Locate the cell with the specified text and output its [x, y] center coordinate. 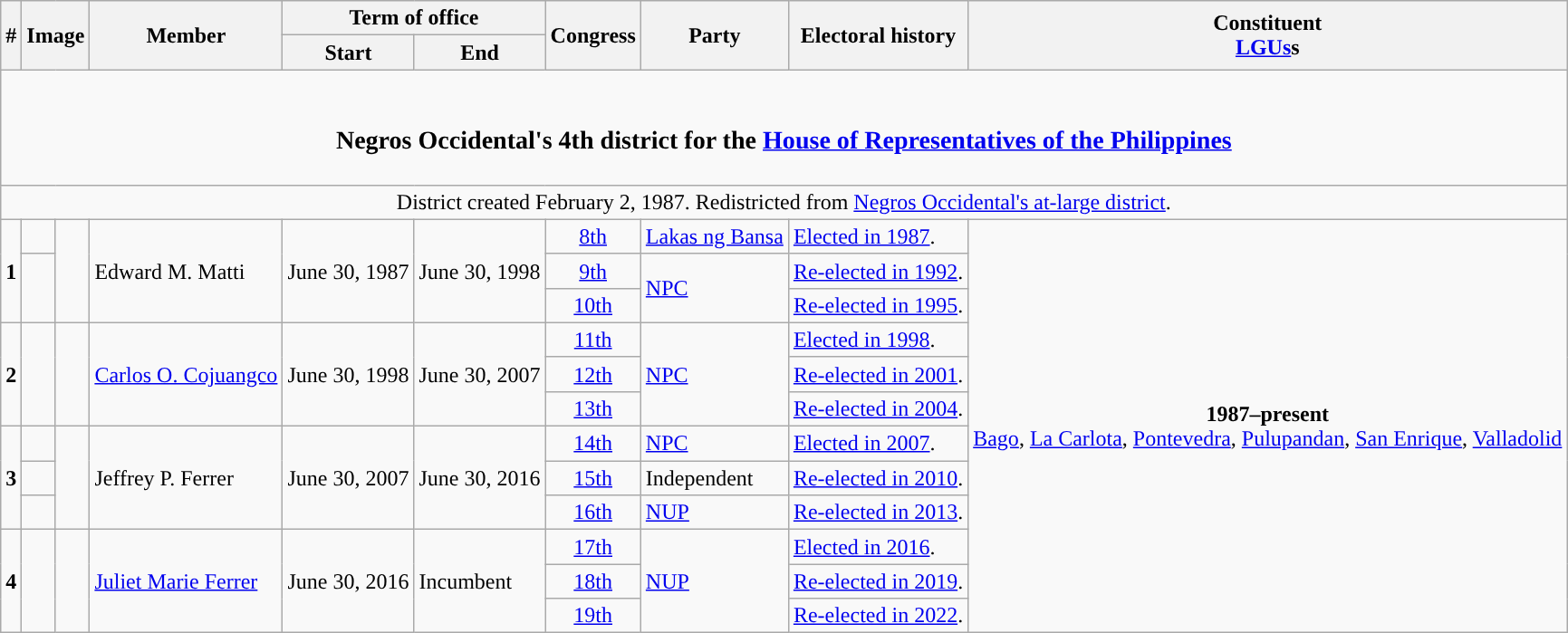
11th [592, 340]
Incumbent [480, 581]
Re-elected in 1992. [878, 271]
13th [592, 408]
Jeffrey P. Ferrer [187, 478]
Elected in 2016. [878, 547]
Juliet Marie Ferrer [187, 581]
Negros Occidental's 4th district for the House of Representatives of the Philippines [784, 127]
Re-elected in 1995. [878, 305]
17th [592, 547]
Elected in 1998. [878, 340]
Independent [714, 478]
Re-elected in 2001. [878, 374]
3 [11, 478]
Carlos O. Cojuangco [187, 374]
2 [11, 374]
Image [56, 35]
1987–presentBago, La Carlota, Pontevedra, Pulupandan, San Enrique, Valladolid [1268, 426]
June 30, 1987 [348, 271]
18th [592, 581]
Re-elected in 2022. [878, 616]
Lakas ng Bansa [714, 236]
12th [592, 374]
10th [592, 305]
Party [714, 35]
Elected in 1987. [878, 236]
4 [11, 581]
1 [11, 271]
Edward M. Matti [187, 271]
9th [592, 271]
Member [187, 35]
Re-elected in 2019. [878, 581]
Start [348, 53]
Re-elected in 2013. [878, 513]
Re-elected in 2004. [878, 408]
Re-elected in 2010. [878, 478]
ConstituentLGUss [1268, 35]
Term of office [414, 18]
15th [592, 478]
Elected in 2007. [878, 444]
End [480, 53]
8th [592, 236]
16th [592, 513]
District created February 2, 1987. Redistricted from Negros Occidental's at-large district. [784, 202]
Electoral history [878, 35]
19th [592, 616]
# [11, 35]
Congress [592, 35]
14th [592, 444]
